From the cell containing the given text, extract its center point as (X, Y) coordinate. 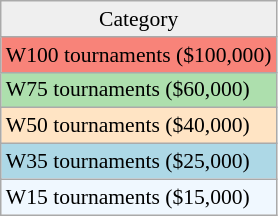
W15 tournaments ($15,000) (139, 197)
W75 tournaments ($60,000) (139, 90)
W50 tournaments ($40,000) (139, 126)
W100 tournaments ($100,000) (139, 55)
W35 tournaments ($25,000) (139, 162)
Category (139, 19)
